Locate the cell with the specified text and output its (X, Y) center coordinate. 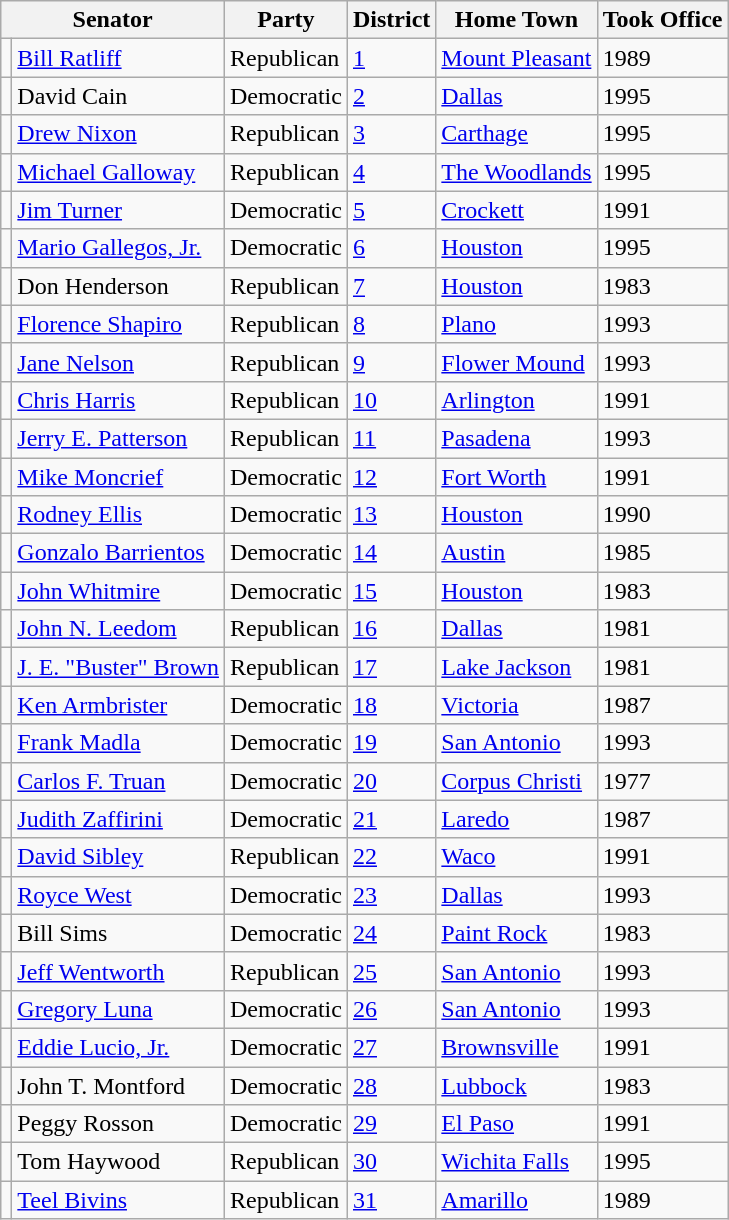
22 (391, 857)
Wichita Falls (516, 1162)
19 (391, 743)
Austin (516, 553)
Frank Madla (118, 743)
12 (391, 477)
Victoria (516, 705)
Waco (516, 857)
Judith Zaffirini (118, 819)
Flower Mound (516, 362)
Paint Rock (516, 933)
The Woodlands (516, 172)
Jim Turner (118, 210)
Chris Harris (118, 400)
Senator (113, 20)
Peggy Rosson (118, 1124)
Plano (516, 324)
David Cain (118, 96)
29 (391, 1124)
El Paso (516, 1124)
Corpus Christi (516, 781)
Drew Nixon (118, 134)
John N. Leedom (118, 629)
27 (391, 1047)
28 (391, 1085)
Ken Armbrister (118, 705)
1977 (662, 781)
J. E. "Buster" Brown (118, 667)
Michael Galloway (118, 172)
4 (391, 172)
17 (391, 667)
30 (391, 1162)
25 (391, 971)
Party (286, 20)
10 (391, 400)
Gregory Luna (118, 1009)
Royce West (118, 895)
13 (391, 515)
Lake Jackson (516, 667)
Carlos F. Truan (118, 781)
Gonzalo Barrientos (118, 553)
Teel Bivins (118, 1200)
7 (391, 286)
Eddie Lucio, Jr. (118, 1047)
Fort Worth (516, 477)
6 (391, 248)
1985 (662, 553)
2 (391, 96)
Florence Shapiro (118, 324)
Bill Ratliff (118, 58)
20 (391, 781)
Brownsville (516, 1047)
Tom Haywood (118, 1162)
8 (391, 324)
5 (391, 210)
Bill Sims (118, 933)
Jeff Wentworth (118, 971)
14 (391, 553)
Don Henderson (118, 286)
Pasadena (516, 438)
31 (391, 1200)
John T. Montford (118, 1085)
21 (391, 819)
Mount Pleasant (516, 58)
1990 (662, 515)
Home Town (516, 20)
11 (391, 438)
Lubbock (516, 1085)
Arlington (516, 400)
18 (391, 705)
Crockett (516, 210)
3 (391, 134)
16 (391, 629)
15 (391, 591)
David Sibley (118, 857)
1 (391, 58)
Carthage (516, 134)
Mike Moncrief (118, 477)
Took Office (662, 20)
Rodney Ellis (118, 515)
Jane Nelson (118, 362)
9 (391, 362)
Jerry E. Patterson (118, 438)
24 (391, 933)
23 (391, 895)
Laredo (516, 819)
26 (391, 1009)
Amarillo (516, 1200)
Mario Gallegos, Jr. (118, 248)
John Whitmire (118, 591)
District (391, 20)
